Scan for the cell matching the given text and deliver its (x, y) coordinate at center. 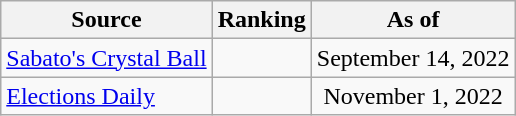
November 1, 2022 (413, 96)
Sabato's Crystal Ball (106, 58)
Elections Daily (106, 96)
Source (106, 20)
September 14, 2022 (413, 58)
As of (413, 20)
Ranking (262, 20)
